Capture the cell that displays the provided text and extract its [x, y] central coordinate. 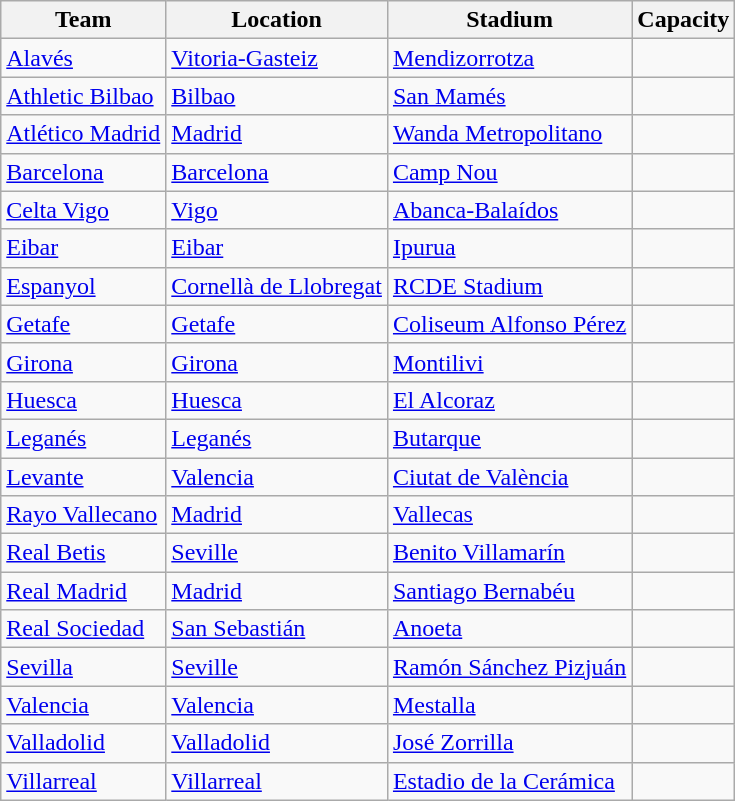
San Sebastián [277, 629]
Capacity [684, 20]
Mendizorrotza [509, 58]
Espanyol [84, 286]
Location [277, 20]
Ramón Sánchez Pizjuán [509, 667]
Celta Vigo [84, 210]
Bilbao [277, 96]
El Alcoraz [509, 400]
Montilivi [509, 362]
José Zorrilla [509, 743]
Vigo [277, 210]
Mestalla [509, 705]
Alavés [84, 58]
Ciutat de València [509, 477]
San Mamés [509, 96]
Santiago Bernabéu [509, 591]
Ipurua [509, 248]
Team [84, 20]
Real Madrid [84, 591]
Real Sociedad [84, 629]
Cornellà de Llobregat [277, 286]
Abanca-Balaídos [509, 210]
Vallecas [509, 515]
Benito Villamarín [509, 553]
Vitoria-Gasteiz [277, 58]
Stadium [509, 20]
RCDE Stadium [509, 286]
Anoeta [509, 629]
Rayo Vallecano [84, 515]
Wanda Metropolitano [509, 134]
Estadio de la Cerámica [509, 781]
Real Betis [84, 553]
Butarque [509, 438]
Coliseum Alfonso Pérez [509, 324]
Camp Nou [509, 172]
Athletic Bilbao [84, 96]
Atlético Madrid [84, 134]
Sevilla [84, 667]
Levante [84, 477]
